From the cell containing the given text, extract its center point as [x, y] coordinate. 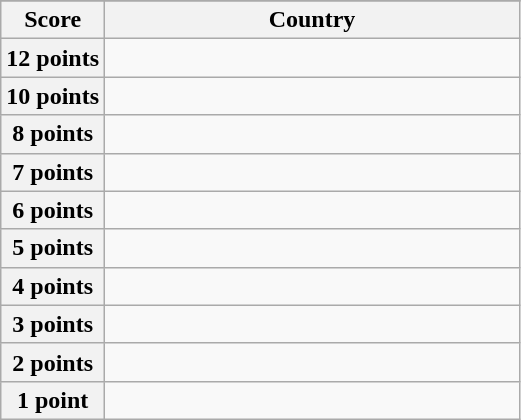
8 points [53, 134]
3 points [53, 324]
Score [53, 20]
10 points [53, 96]
Country [312, 20]
4 points [53, 286]
1 point [53, 400]
12 points [53, 58]
2 points [53, 362]
5 points [53, 248]
7 points [53, 172]
6 points [53, 210]
